Return [X, Y] of the center of cell containing provided text 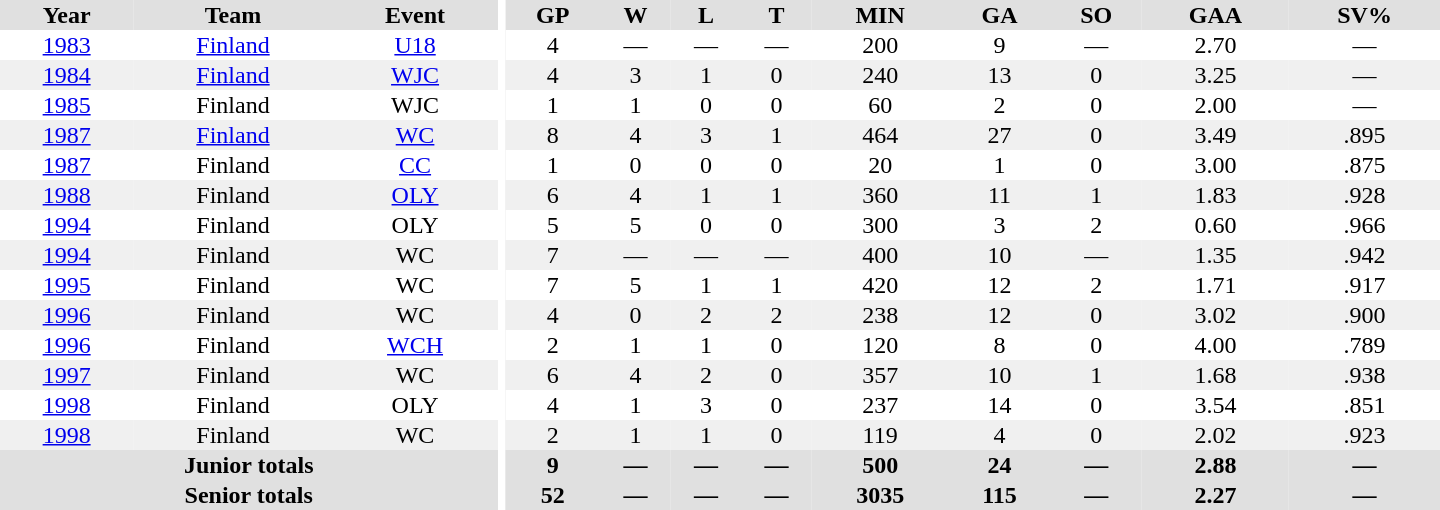
.923 [1364, 435]
MIN [880, 15]
1984 [66, 75]
11 [1000, 195]
115 [1000, 495]
1.35 [1216, 255]
1995 [66, 285]
GP [552, 15]
1997 [66, 375]
400 [880, 255]
U18 [416, 45]
3035 [880, 495]
.895 [1364, 135]
238 [880, 315]
14 [1000, 405]
300 [880, 225]
Team [232, 15]
Senior totals [248, 495]
4.00 [1216, 345]
420 [880, 285]
60 [880, 105]
2.00 [1216, 105]
1985 [66, 105]
.900 [1364, 315]
GAA [1216, 15]
200 [880, 45]
.851 [1364, 405]
T [776, 15]
Year [66, 15]
.875 [1364, 165]
2.70 [1216, 45]
0.60 [1216, 225]
360 [880, 195]
GA [1000, 15]
24 [1000, 465]
119 [880, 435]
.928 [1364, 195]
.966 [1364, 225]
120 [880, 345]
3.54 [1216, 405]
3.25 [1216, 75]
W [636, 15]
.789 [1364, 345]
237 [880, 405]
SV% [1364, 15]
SO [1096, 15]
2.02 [1216, 435]
3.02 [1216, 315]
3.49 [1216, 135]
.942 [1364, 255]
.938 [1364, 375]
500 [880, 465]
464 [880, 135]
.917 [1364, 285]
WCH [416, 345]
27 [1000, 135]
Event [416, 15]
CC [416, 165]
20 [880, 165]
2.88 [1216, 465]
1988 [66, 195]
1.71 [1216, 285]
3.00 [1216, 165]
357 [880, 375]
13 [1000, 75]
240 [880, 75]
Junior totals [248, 465]
1.68 [1216, 375]
L [706, 15]
52 [552, 495]
2.27 [1216, 495]
1983 [66, 45]
1.83 [1216, 195]
